Return the (X, Y) coordinate for the center point of the cell that contains the specified text.  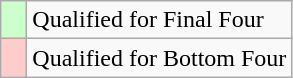
Qualified for Final Four (160, 20)
Qualified for Bottom Four (160, 58)
